Output the (x, y) coordinate of the center of the cell containing the given text.  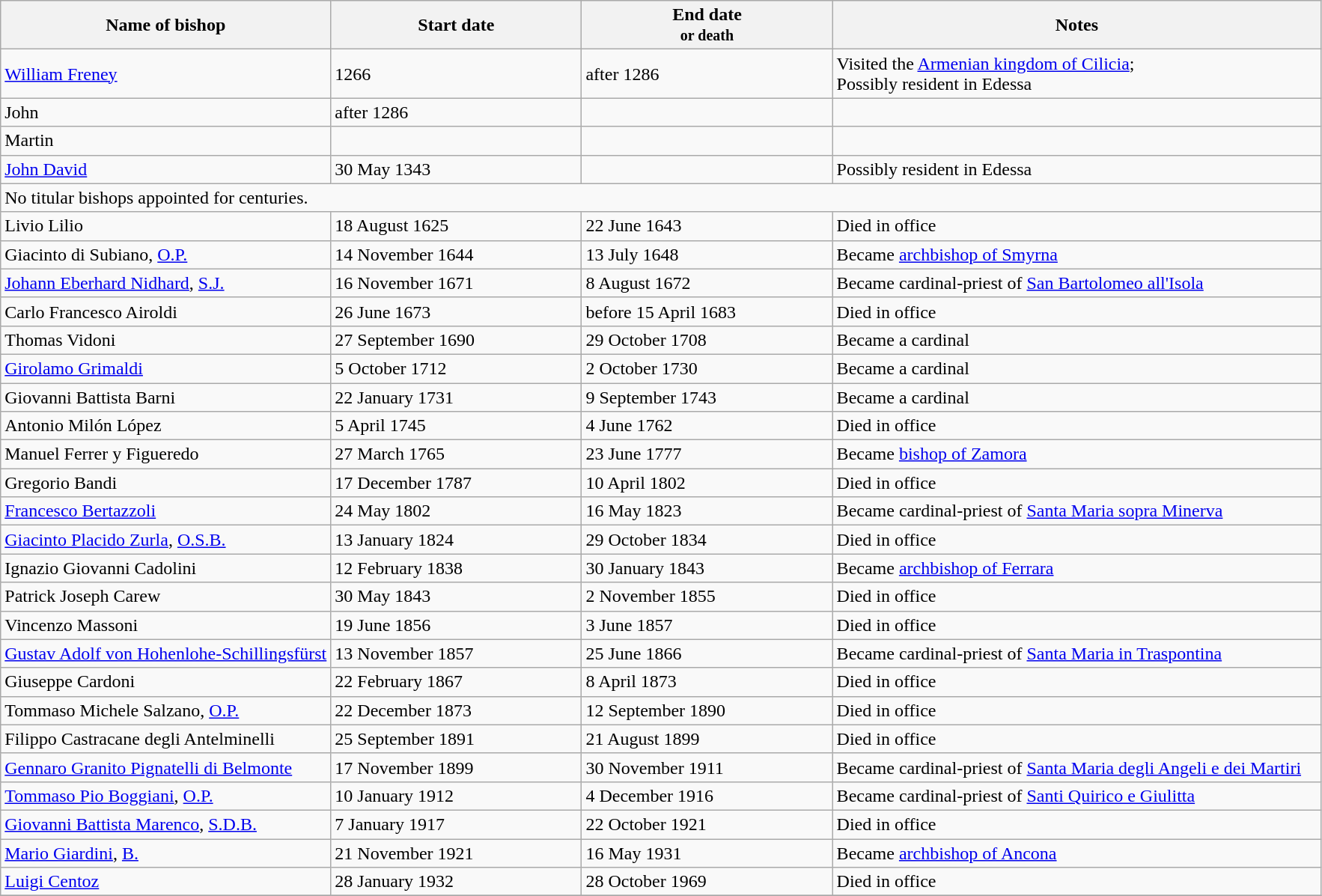
Gennaro Granito Pignatelli di Belmonte (166, 767)
Tommaso Pio Boggiani, O.P. (166, 796)
2 October 1730 (707, 368)
29 October 1834 (707, 540)
Giacinto Placido Zurla, O.S.B. (166, 540)
Visited the Armenian kingdom of Cilicia;Possibly resident in Edessa (1076, 73)
17 December 1787 (457, 483)
Became bishop of Zamora (1076, 454)
Start date (457, 25)
Johann Eberhard Nidhard, S.J. (166, 283)
Mario Giardini, B. (166, 853)
Giovanni Battista Barni (166, 397)
before 15 April 1683 (707, 311)
25 June 1866 (707, 653)
23 June 1777 (707, 454)
30 May 1343 (457, 169)
13 July 1648 (707, 255)
22 October 1921 (707, 824)
Vincenzo Massoni (166, 625)
Manuel Ferrer y Figueredo (166, 454)
5 October 1712 (457, 368)
12 September 1890 (707, 710)
Francesco Bertazzoli (166, 511)
8 August 1672 (707, 283)
5 April 1745 (457, 426)
Became archbishop of Ancona (1076, 853)
Giacinto di Subiano, O.P. (166, 255)
14 November 1644 (457, 255)
24 May 1802 (457, 511)
Thomas Vidoni (166, 340)
Became cardinal-priest of Santi Quirico e Giulitta (1076, 796)
22 February 1867 (457, 682)
7 January 1917 (457, 824)
21 November 1921 (457, 853)
16 May 1823 (707, 511)
Ignazio Giovanni Cadolini (166, 568)
Luigi Centoz (166, 882)
21 August 1899 (707, 739)
16 November 1671 (457, 283)
Filippo Castracane degli Antelminelli (166, 739)
Became cardinal-priest of San Bartolomeo all'Isola (1076, 283)
10 April 1802 (707, 483)
16 May 1931 (707, 853)
19 June 1856 (457, 625)
28 January 1932 (457, 882)
John (166, 112)
Became cardinal-priest of Santa Maria degli Angeli e dei Martiri (1076, 767)
13 November 1857 (457, 653)
12 February 1838 (457, 568)
John David (166, 169)
Livio Lilio (166, 226)
No titular bishops appointed for centuries. (661, 198)
Became cardinal-priest of Santa Maria sopra Minerva (1076, 511)
22 June 1643 (707, 226)
9 September 1743 (707, 397)
30 January 1843 (707, 568)
22 January 1731 (457, 397)
30 May 1843 (457, 597)
22 December 1873 (457, 710)
3 June 1857 (707, 625)
26 June 1673 (457, 311)
Gregorio Bandi (166, 483)
Tommaso Michele Salzano, O.P. (166, 710)
4 June 1762 (707, 426)
13 January 1824 (457, 540)
Became archbishop of Ferrara (1076, 568)
Carlo Francesco Airoldi (166, 311)
Antonio Milón López (166, 426)
25 September 1891 (457, 739)
Became archbishop of Smyrna (1076, 255)
28 October 1969 (707, 882)
29 October 1708 (707, 340)
Possibly resident in Edessa (1076, 169)
Gustav Adolf von Hohenlohe-Schillingsfürst (166, 653)
4 December 1916 (707, 796)
10 January 1912 (457, 796)
Name of bishop (166, 25)
Martin (166, 141)
27 March 1765 (457, 454)
27 September 1690 (457, 340)
30 November 1911 (707, 767)
Notes (1076, 25)
William Freney (166, 73)
Giovanni Battista Marenco, S.D.B. (166, 824)
18 August 1625 (457, 226)
Giuseppe Cardoni (166, 682)
2 November 1855 (707, 597)
Girolamo Grimaldi (166, 368)
Patrick Joseph Carew (166, 597)
End dateor death (707, 25)
Became cardinal-priest of Santa Maria in Traspontina (1076, 653)
1266 (457, 73)
17 November 1899 (457, 767)
8 April 1873 (707, 682)
